Output the [x, y] coordinate of the center of the cell containing the given text.  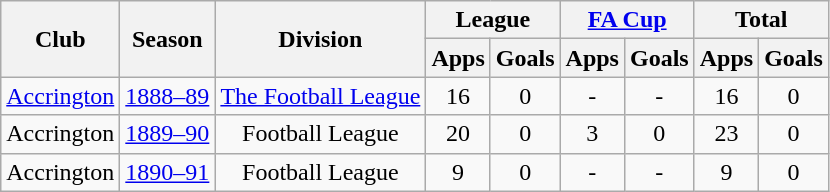
FA Cup [627, 20]
Total [761, 20]
Division [320, 39]
Club [60, 39]
1888–89 [168, 96]
Season [168, 39]
1890–91 [168, 172]
1889–90 [168, 134]
The Football League [320, 96]
23 [726, 134]
3 [592, 134]
20 [458, 134]
League [493, 20]
